Return [X, Y] of the center of cell containing provided text 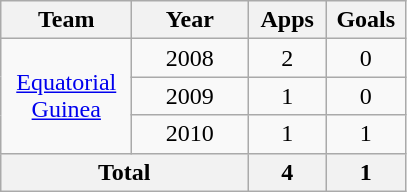
2009 [190, 96]
Equatorial Guinea [66, 96]
Goals [366, 20]
2 [288, 58]
Apps [288, 20]
Team [66, 20]
2008 [190, 58]
Year [190, 20]
Total [124, 172]
2010 [190, 134]
4 [288, 172]
